Return [X, Y] of the center of cell containing provided text 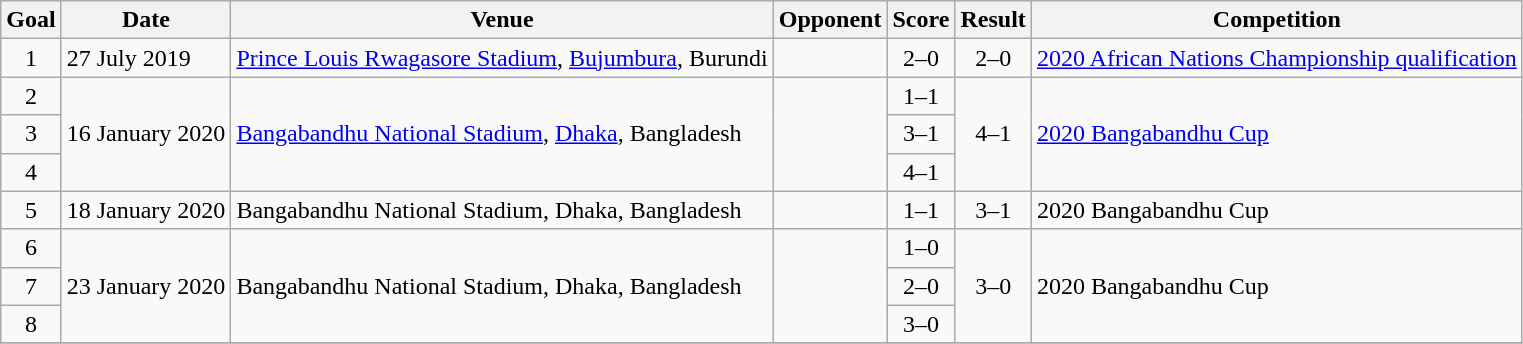
6 [31, 248]
Competition [1276, 20]
4 [31, 172]
2020 African Nations Championship qualification [1276, 58]
18 January 2020 [146, 210]
Goal [31, 20]
5 [31, 210]
Opponent [830, 20]
Score [921, 20]
16 January 2020 [146, 134]
1–0 [921, 248]
2 [31, 96]
27 July 2019 [146, 58]
Date [146, 20]
Result [993, 20]
23 January 2020 [146, 286]
1 [31, 58]
7 [31, 286]
8 [31, 324]
Venue [502, 20]
3 [31, 134]
Prince Louis Rwagasore Stadium, Bujumbura, Burundi [502, 58]
